Search for the cell housing the specified text and yield its [X, Y] center coordinate. 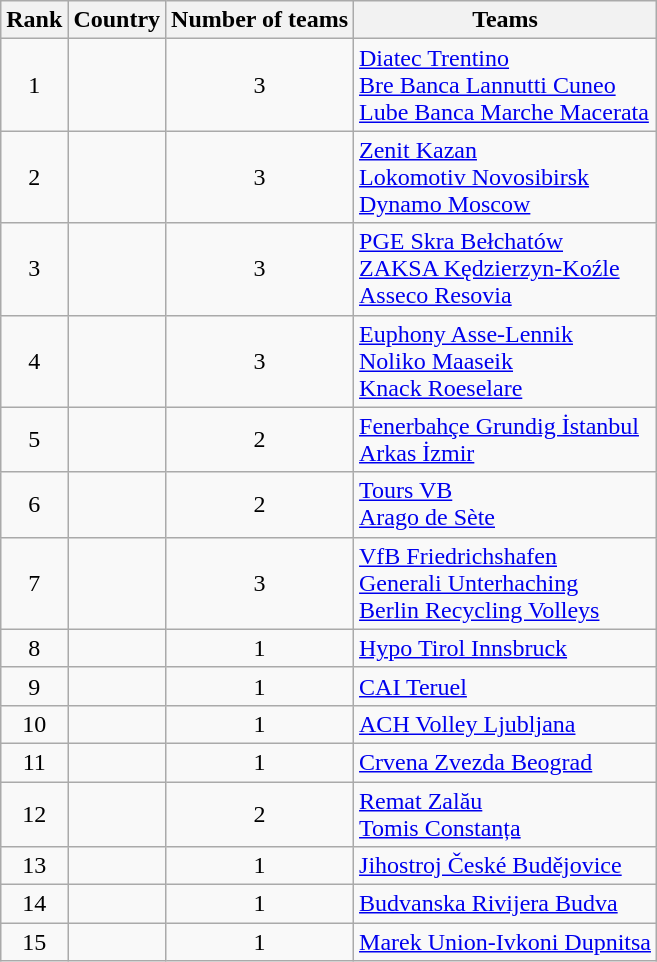
ACH Volley Ljubljana [506, 724]
5 [34, 440]
Marek Union-Ivkoni Dupnitsa [506, 942]
7 [34, 583]
4 [34, 361]
Rank [34, 20]
Hypo Tirol Innsbruck [506, 648]
PGE Skra Bełchatów ZAKSA Kędzierzyn-Koźle Asseco Resovia [506, 269]
10 [34, 724]
Euphony Asse-Lennik Noliko Maaseik Knack Roeselare [506, 361]
Jihostroj České Budějovice [506, 866]
Crvena Zvezda Beograd [506, 762]
11 [34, 762]
CAI Teruel [506, 686]
15 [34, 942]
Fenerbahçe Grundig İstanbul Arkas İzmir [506, 440]
Tours VB Arago de Sète [506, 504]
Teams [506, 20]
12 [34, 814]
6 [34, 504]
Zenit Kazan Lokomotiv Novosibirsk Dynamo Moscow [506, 177]
13 [34, 866]
Country [117, 20]
14 [34, 904]
Diatec Trentino Bre Banca Lannutti Cuneo Lube Banca Marche Macerata [506, 85]
Remat Zalău Tomis Constanța [506, 814]
9 [34, 686]
Number of teams [260, 20]
VfB Friedrichshafen Generali Unterhaching Berlin Recycling Volleys [506, 583]
8 [34, 648]
Budvanska Rivijera Budva [506, 904]
